For the text-containing cell, return its midpoint in (X, Y) coordinate format. 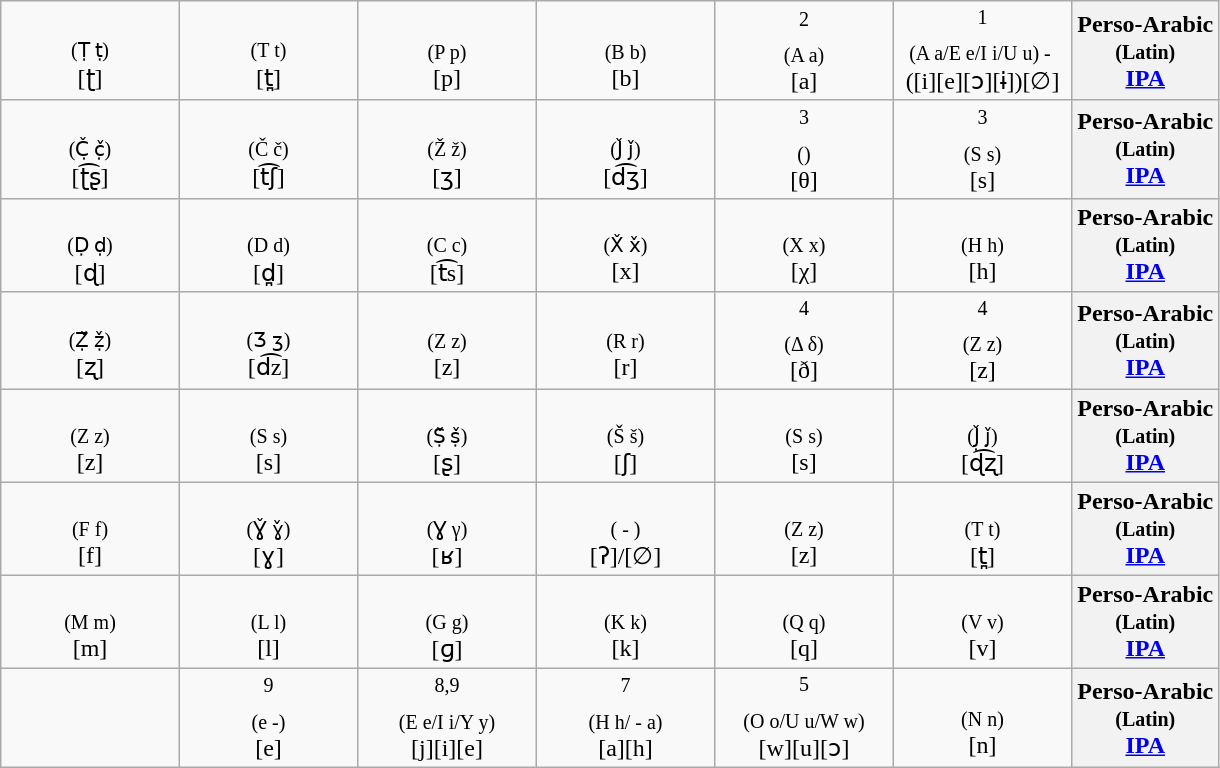
(Ṣ̌ ṣ̌)[ʂ] (447, 436)
(F f)[f] (90, 528)
2(A a)[a] (804, 50)
(Č č)[t͡ʃ] (268, 149)
(G g)[ɡ] (447, 622)
(P p)[p] (447, 50)
(Ẓ̌ ẓ̌)[ʐ] (90, 340)
( - )[∅]/[ʔ] (625, 528)
5(O o/U u/W w)[ɔ][u][w] (804, 718)
1‌ - (A a/E e/I i/U u)[∅]([ɨ][ɔ][e][i]) (982, 50)
3(S s)[s] (982, 149)
7(H h/ - a)[h][a] (625, 718)
8,9(E e/I i/Y y)[e][i][j] (447, 718)
(V v)[v] (982, 622)
(X x)[χ] (804, 244)
(C c)[t͡s] (447, 244)
(Š š)[ʃ] (625, 436)
(Ḍ ḍ)[ɖ] (90, 244)
(L l)[l] (268, 622)
(N n)[n] (982, 718)
(Ʒ ʒ)[d͡z] (268, 340)
(J̣̌ ǰ̣)[ɖ͡ʐ] (982, 436)
(H h)[h] (982, 244)
(Ṭ ṭ)[ʈ] (90, 50)
4(Δ δ)[ð] (804, 340)
(Ɣ γ)[ʁ] (447, 528)
(Č̣ č̣)[ʈ͡ʂ] (90, 149)
(Q q)[q] (804, 622)
(B b)[b] (625, 50)
(M m)[m] (90, 622)
(Ɣ̌ ɣ̌)[ɣ] (268, 528)
3()[θ] (804, 149)
(J̌ ǰ)[d͡ʒ] (625, 149)
9(- e)[e] (268, 718)
(K k)[k] (625, 622)
(Ž ž)[ʒ] (447, 149)
4(Z z)[z] (982, 340)
(R r)[r] (625, 340)
(X̌ x̌)[x] (625, 244)
(D d)[d̪] (268, 244)
